For the text-containing cell, return its midpoint in [x, y] coordinate format. 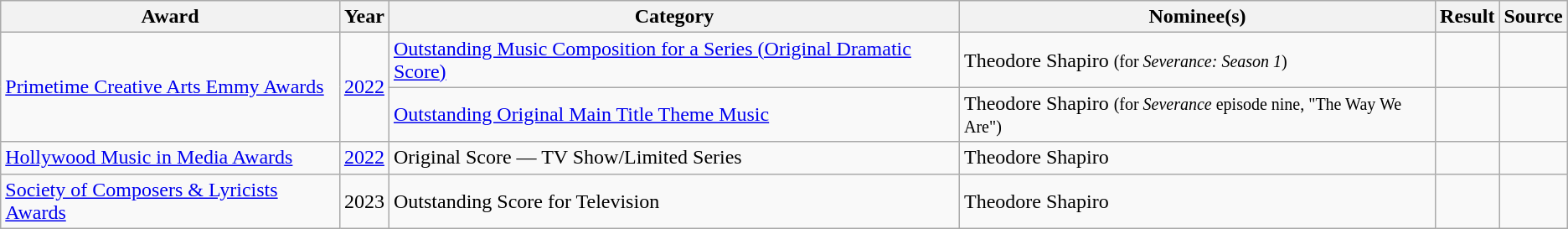
Theodore Shapiro (for Severance episode nine, "The Way We Are") [1197, 114]
Result [1467, 17]
Primetime Creative Arts Emmy Awards [171, 87]
Source [1533, 17]
Outstanding Music Composition for a Series (Original Dramatic Score) [673, 60]
Award [171, 17]
Original Score — TV Show/Limited Series [673, 158]
Society of Composers & Lyricists Awards [171, 201]
2023 [364, 201]
Nominee(s) [1197, 17]
Outstanding Score for Television [673, 201]
Year [364, 17]
Outstanding Original Main Title Theme Music [673, 114]
Hollywood Music in Media Awards [171, 158]
Theodore Shapiro (for Severance: Season 1) [1197, 60]
Category [673, 17]
